Pinpoint the cell where the given text exists, returning its [X, Y] midpoint coordinate. 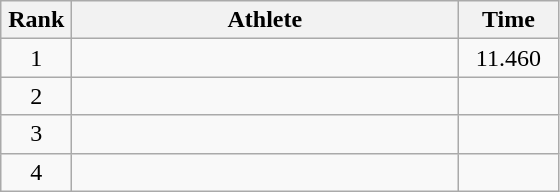
11.460 [508, 58]
Time [508, 20]
1 [36, 58]
2 [36, 96]
4 [36, 172]
Rank [36, 20]
3 [36, 134]
Athlete [265, 20]
